From the cell containing the given text, extract its center point as (X, Y) coordinate. 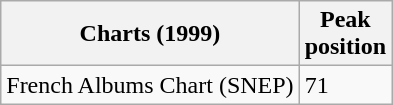
Charts (1999) (150, 34)
Peakposition (345, 34)
French Albums Chart (SNEP) (150, 85)
71 (345, 85)
